Return the (x, y) coordinate for the center point of the cell that contains the specified text.  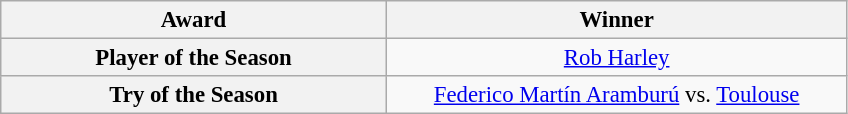
Federico Martín Aramburú vs. Toulouse (616, 95)
Rob Harley (616, 58)
Winner (616, 20)
Try of the Season (194, 95)
Player of the Season (194, 58)
Award (194, 20)
